Locate the cell with the specified text and output its (X, Y) center coordinate. 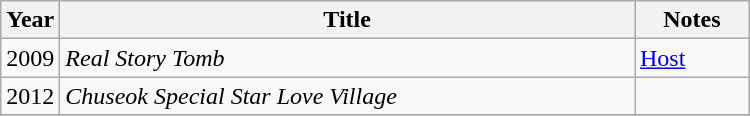
Year (30, 20)
2009 (30, 58)
Notes (692, 20)
Real Story Tomb (348, 58)
2012 (30, 96)
Host (692, 58)
Title (348, 20)
Chuseok Special Star Love Village (348, 96)
